Locate the cell with the specified text and output its [X, Y] center coordinate. 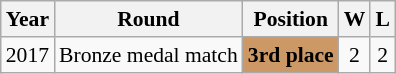
3rd place [291, 55]
Bronze medal match [148, 55]
Position [291, 19]
Round [148, 19]
L [382, 19]
2017 [28, 55]
W [355, 19]
Year [28, 19]
